Detect which cell encompasses the target text, then output its (X, Y) center coordinate. 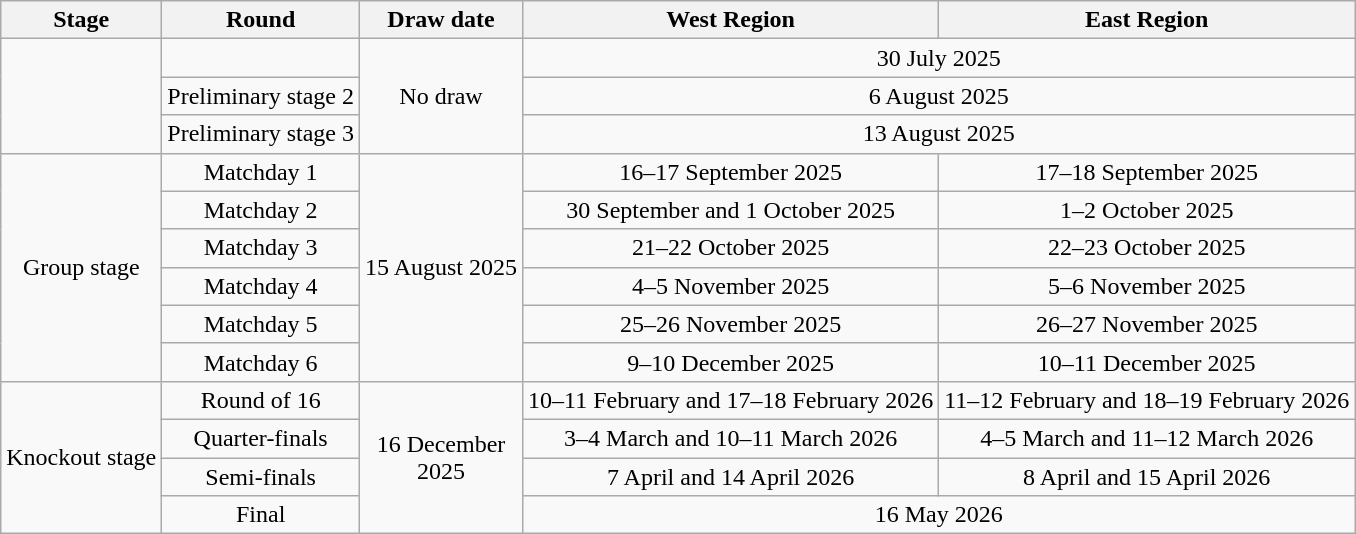
15 August 2025 (440, 267)
Stage (82, 20)
8 April and 15 April 2026 (1147, 477)
Matchday 4 (261, 286)
16 May 2026 (939, 515)
Quarter-finals (261, 438)
9–10 December 2025 (731, 362)
West Region (731, 20)
4–5 November 2025 (731, 286)
Matchday 2 (261, 210)
Preliminary stage 3 (261, 134)
16–17 September 2025 (731, 172)
10–11 February and 17–18 February 2026 (731, 400)
Final (261, 515)
26–27 November 2025 (1147, 324)
East Region (1147, 20)
No draw (440, 96)
16 December2025 (440, 457)
Round (261, 20)
10–11 December 2025 (1147, 362)
Knockout stage (82, 457)
Group stage (82, 267)
Matchday 6 (261, 362)
6 August 2025 (939, 96)
Semi-finals (261, 477)
1–2 October 2025 (1147, 210)
Round of 16 (261, 400)
22–23 October 2025 (1147, 248)
Matchday 1 (261, 172)
Draw date (440, 20)
Preliminary stage 2 (261, 96)
4–5 March and 11–12 March 2026 (1147, 438)
25–26 November 2025 (731, 324)
17–18 September 2025 (1147, 172)
5–6 November 2025 (1147, 286)
30 September and 1 October 2025 (731, 210)
3–4 March and 10–11 March 2026 (731, 438)
Matchday 5 (261, 324)
21–22 October 2025 (731, 248)
11–12 February and 18–19 February 2026 (1147, 400)
13 August 2025 (939, 134)
30 July 2025 (939, 58)
7 April and 14 April 2026 (731, 477)
Matchday 3 (261, 248)
